Return (x, y) of the center of cell containing provided text 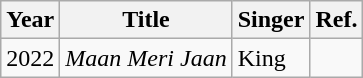
Ref. (336, 20)
King (271, 58)
Year (30, 20)
Title (146, 20)
Singer (271, 20)
Maan Meri Jaan (146, 58)
2022 (30, 58)
